Detect which cell encompasses the target text, then output its [x, y] center coordinate. 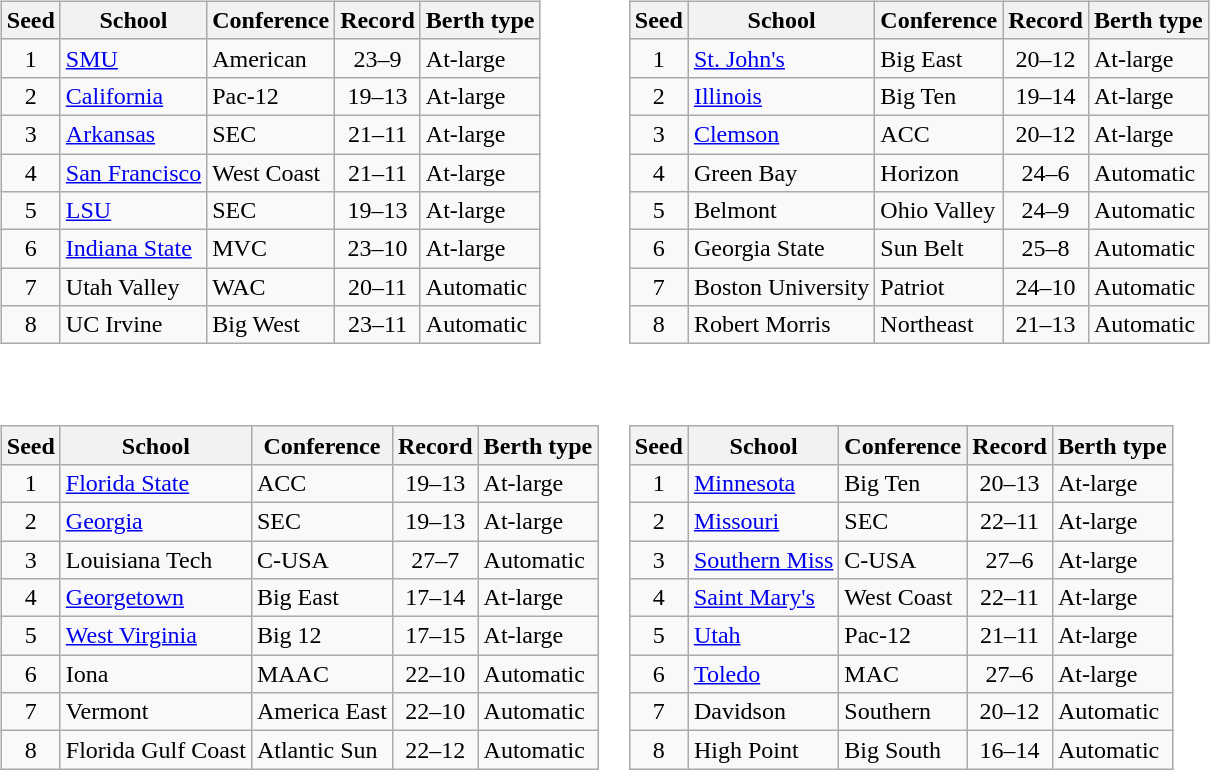
Arkansas [133, 134]
Illinois [781, 96]
UC Irvine [133, 325]
Indiana State [133, 249]
Clemson [781, 134]
20–11 [378, 287]
19–14 [1046, 96]
20–13 [1010, 483]
Atlantic Sun [322, 750]
WAC [271, 287]
23–10 [378, 249]
23–11 [378, 325]
West Virginia [156, 636]
St. John's [781, 58]
16–14 [1010, 750]
24–10 [1046, 287]
MVC [271, 249]
Big 12 [322, 636]
24–6 [1046, 173]
17–14 [435, 598]
Iona [156, 674]
Louisiana Tech [156, 559]
Utah Valley [133, 287]
Big West [271, 325]
Saint Mary's [763, 598]
America East [322, 712]
Green Bay [781, 173]
MAAC [322, 674]
Georgia State [781, 249]
25–8 [1046, 249]
Patriot [939, 287]
Northeast [939, 325]
21–13 [1046, 325]
Utah [763, 636]
Missouri [763, 521]
Big South [903, 750]
Georgetown [156, 598]
Florida State [156, 483]
Georgia [156, 521]
Florida Gulf Coast [156, 750]
Horizon [939, 173]
Southern Miss [763, 559]
Vermont [156, 712]
Minnesota [763, 483]
Toledo [763, 674]
LSU [133, 211]
Southern [903, 712]
MAC [903, 674]
Belmont [781, 211]
17–15 [435, 636]
Davidson [763, 712]
California [133, 96]
SMU [133, 58]
22–12 [435, 750]
Ohio Valley [939, 211]
Robert Morris [781, 325]
Sun Belt [939, 249]
27–7 [435, 559]
San Francisco [133, 173]
High Point [763, 750]
American [271, 58]
24–9 [1046, 211]
Boston University [781, 287]
23–9 [378, 58]
